Detect which cell encompasses the target text, then output its [x, y] center coordinate. 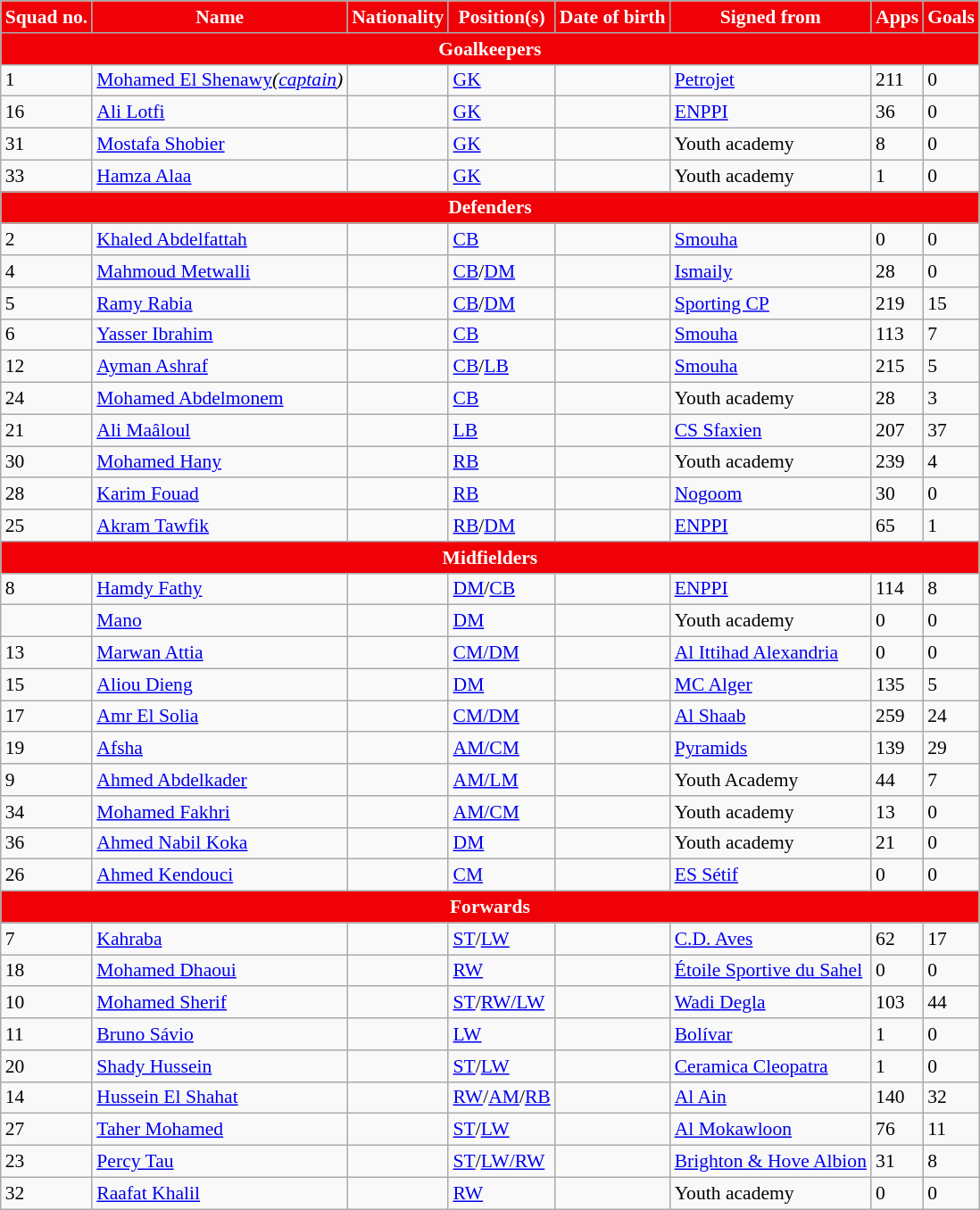
Hussein El Shahat [220, 1098]
Aliou Dieng [220, 684]
Name [220, 17]
103 [897, 1003]
ST/RW/LW [502, 1003]
Defenders [490, 208]
Wadi Degla [771, 1003]
215 [897, 367]
259 [897, 717]
Mohamed Sherif [220, 1003]
Petrojet [771, 80]
Al Ittihad Alexandria [771, 653]
Mohamed Abdelmonem [220, 399]
Amr El Solia [220, 717]
34 [46, 812]
DM/CB [502, 589]
20 [46, 1066]
Shady Hussein [220, 1066]
Ahmed Abdelkader [220, 780]
Percy Tau [220, 1162]
Ceramica Cleopatra [771, 1066]
76 [897, 1130]
Apps [897, 17]
MC Alger [771, 684]
Marwan Attia [220, 653]
10 [46, 1003]
Goals [951, 17]
140 [897, 1098]
Al Mokawloon [771, 1130]
Brighton & Hove Albion [771, 1162]
Khaled Abdelfattah [220, 240]
139 [897, 749]
Mohamed El Shenawy(captain) [220, 80]
19 [46, 749]
37 [951, 430]
AM/LM [502, 780]
Sporting CP [771, 303]
C.D. Aves [771, 939]
Ahmed Nabil Koka [220, 843]
239 [897, 462]
ES Sétif [771, 875]
RW/AM/RB [502, 1098]
CS Sfaxien [771, 430]
Ali Lotfi [220, 112]
18 [46, 971]
26 [46, 875]
Date of birth [612, 17]
CM [502, 875]
Taher Mohamed [220, 1130]
Mohamed Fakhri [220, 812]
Al Shaab [771, 717]
65 [897, 526]
219 [897, 303]
Nationality [398, 17]
62 [897, 939]
Afsha [220, 749]
LW [502, 1034]
6 [46, 335]
3 [951, 399]
29 [951, 749]
Bolívar [771, 1034]
LB [502, 430]
Goalkeepers [490, 49]
27 [46, 1130]
Squad no. [46, 17]
Al Ain [771, 1098]
25 [46, 526]
Ahmed Kendouci [220, 875]
12 [46, 367]
Pyramids [771, 749]
Ismaily [771, 271]
CB/LB [502, 367]
211 [897, 80]
Ayman Ashraf [220, 367]
Raafat Khalil [220, 1193]
Signed from [771, 17]
207 [897, 430]
RB/DM [502, 526]
Position(s) [502, 17]
Ramy Rabia [220, 303]
135 [897, 684]
Mostafa Shobier [220, 145]
Yasser Ibrahim [220, 335]
Mohamed Dhaoui [220, 971]
Akram Tawfik [220, 526]
113 [897, 335]
Étoile Sportive du Sahel [771, 971]
9 [46, 780]
114 [897, 589]
14 [46, 1098]
Ali Maâloul [220, 430]
Hamdy Fathy [220, 589]
Mahmoud Metwalli [220, 271]
Youth Academy [771, 780]
Karim Fouad [220, 494]
Nogoom [771, 494]
16 [46, 112]
33 [46, 176]
Kahraba [220, 939]
Mano [220, 621]
Hamza Alaa [220, 176]
Bruno Sávio [220, 1034]
Midfielders [490, 558]
Mohamed Hany [220, 462]
2 [46, 240]
23 [46, 1162]
Forwards [490, 907]
ST/LW/RW [502, 1162]
